Detect which cell encompasses the target text, then output its (x, y) center coordinate. 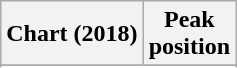
Chart (2018) (72, 34)
Peakposition (189, 34)
